Search for the cell housing the specified text and yield its (X, Y) center coordinate. 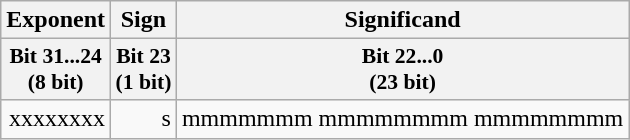
s (144, 119)
mmmmmmm mmmmmmmm mmmmmmmm (402, 119)
Significand (402, 20)
Bit 23(1 bit) (144, 70)
xxxxxxxx (56, 119)
Sign (144, 20)
Bit 22...0(23 bit) (402, 70)
Bit 31...24(8 bit) (56, 70)
Exponent (56, 20)
